For the text-containing cell, return its midpoint in (x, y) coordinate format. 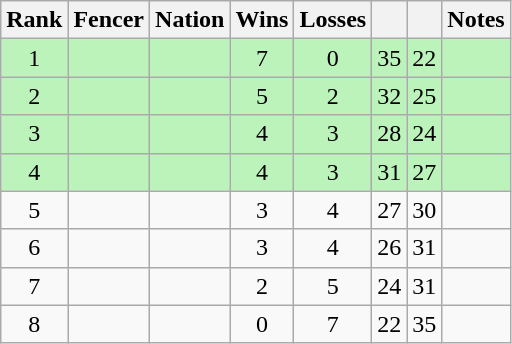
Fencer (109, 20)
Wins (262, 20)
8 (34, 324)
6 (34, 248)
Losses (333, 20)
30 (424, 210)
25 (424, 96)
32 (390, 96)
26 (390, 248)
Notes (476, 20)
Rank (34, 20)
Nation (190, 20)
1 (34, 58)
28 (390, 134)
